Return [x, y] of the center of cell containing provided text 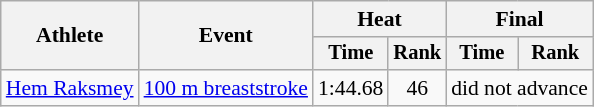
Hem Raksmey [70, 88]
1:44.68 [350, 88]
100 m breaststroke [226, 88]
Athlete [70, 36]
did not advance [520, 88]
Heat [380, 19]
46 [417, 88]
Final [520, 19]
Event [226, 36]
